Return [x, y] of the center of cell containing provided text 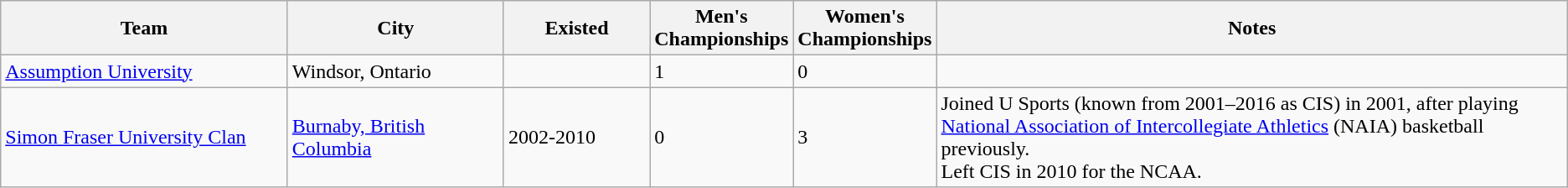
1 [722, 71]
Existed [576, 29]
Men's Championships [722, 29]
Simon Fraser University Clan [144, 138]
Windsor, Ontario [395, 71]
Women's Championships [864, 29]
City [395, 29]
Team [144, 29]
Assumption University [144, 71]
3 [864, 138]
Burnaby, British Columbia [395, 138]
2002-2010 [576, 138]
Notes [1251, 29]
